Pinpoint the cell where the given text exists, returning its (X, Y) midpoint coordinate. 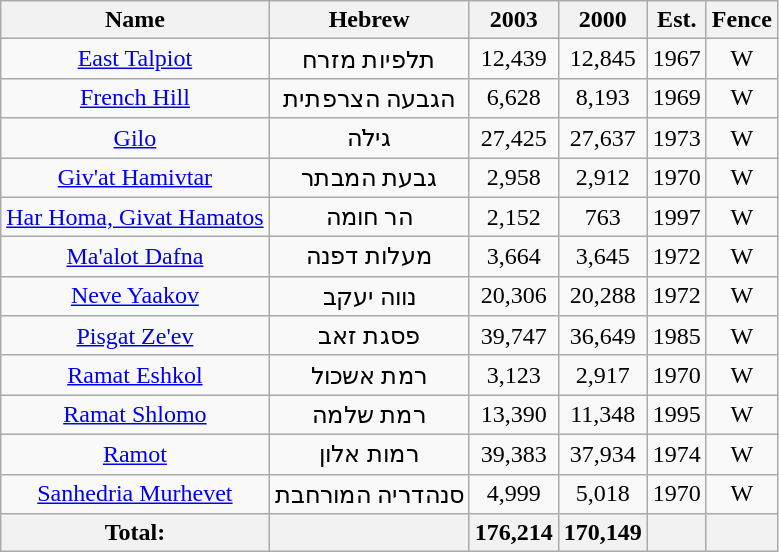
3,645 (602, 257)
39,383 (514, 454)
Sanhedria Murhevet (135, 494)
Ramot (135, 454)
13,390 (514, 415)
763 (602, 217)
Pisgat Ze'ev (135, 336)
נווה יעקב (369, 296)
הגבעה הצרפתית (369, 98)
1969 (676, 98)
Neve Yaakov (135, 296)
5,018 (602, 494)
Hebrew (369, 20)
6,628 (514, 98)
סנהדריה המורחבת (369, 494)
12,845 (602, 59)
3,123 (514, 375)
גילֹה (369, 138)
Est. (676, 20)
39,747 (514, 336)
2,958 (514, 178)
Har Homa, Givat Hamatos (135, 217)
רמת אשכול (369, 375)
37,934 (602, 454)
Name (135, 20)
Gilo (135, 138)
1997 (676, 217)
1973 (676, 138)
2,152 (514, 217)
הר חומה (369, 217)
רמת שלמה (369, 415)
27,425 (514, 138)
1974 (676, 454)
פסגת זאב (369, 336)
176,214 (514, 533)
2000 (602, 20)
מעלות דפנה (369, 257)
11,348 (602, 415)
Total: (135, 533)
12,439 (514, 59)
גבעת המבתר (369, 178)
1985 (676, 336)
8,193 (602, 98)
20,306 (514, 296)
1967 (676, 59)
Ramat Shlomo (135, 415)
Giv'at Hamivtar (135, 178)
3,664 (514, 257)
36,649 (602, 336)
2,917 (602, 375)
Ma'alot Dafna (135, 257)
4,999 (514, 494)
Fence (742, 20)
East Talpiot (135, 59)
2,912 (602, 178)
רמות אלון (369, 454)
27,637 (602, 138)
Ramat Eshkol (135, 375)
French Hill (135, 98)
תלפיות מזרח (369, 59)
20,288 (602, 296)
2003 (514, 20)
170,149 (602, 533)
1995 (676, 415)
